Scan for the cell matching the given text and deliver its (X, Y) coordinate at center. 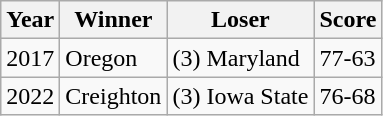
77-63 (348, 58)
(3) Iowa State (240, 96)
Score (348, 20)
2017 (30, 58)
Oregon (114, 58)
Loser (240, 20)
2022 (30, 96)
76-68 (348, 96)
Creighton (114, 96)
(3) Maryland (240, 58)
Winner (114, 20)
Year (30, 20)
